Detect which cell encompasses the target text, then output its (X, Y) center coordinate. 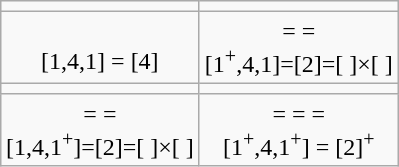
[1,4,1] = [4] (100, 48)
= = = [1+,4,1+] = [2]+ (298, 130)
= = [1,4,1+]=[2]=[ ]×[ ] (100, 130)
= = [1+,4,1]=[2]=[ ]×[ ] (298, 48)
